Identify which cell holds the provided text, then report its (x, y) central coordinate. 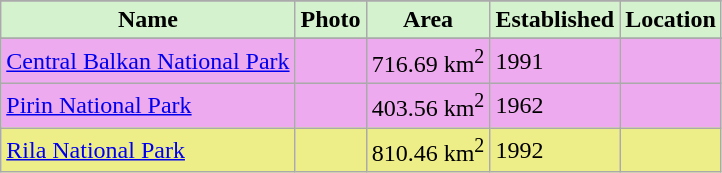
Photo (330, 20)
Pirin National Park (148, 106)
Central Balkan National Park (148, 62)
1992 (555, 150)
403.56 km2 (428, 106)
Established (555, 20)
Name (148, 20)
810.46 km2 (428, 150)
1991 (555, 62)
Location (671, 20)
Area (428, 20)
1962 (555, 106)
Rila National Park (148, 150)
716.69 km2 (428, 62)
